Locate the cell with the specified text and output its (X, Y) center coordinate. 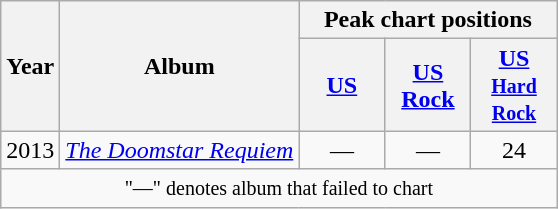
Peak chart positions (428, 20)
"—" denotes album that failed to chart (279, 188)
USHard Rock (514, 85)
24 (514, 150)
2013 (30, 150)
USRock (428, 85)
Year (30, 66)
US (342, 85)
The Doomstar Requiem (180, 150)
Album (180, 66)
